Find where the given text appears and provide that cell's center as [X, Y] coordinate. 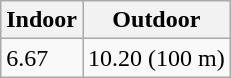
Indoor [42, 20]
Outdoor [156, 20]
10.20 (100 m) [156, 58]
6.67 [42, 58]
